Extract the (X, Y) coordinate from the center of the cell holding the provided text.  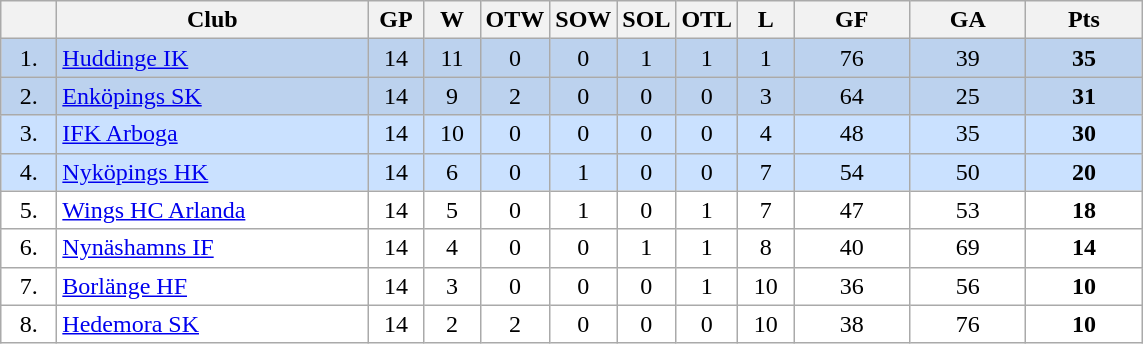
39 (968, 58)
Nyköpings HK (212, 172)
38 (852, 324)
GF (852, 20)
40 (852, 248)
18 (1084, 210)
2. (29, 96)
48 (852, 134)
Nynäshamns IF (212, 248)
56 (968, 286)
5. (29, 210)
4. (29, 172)
11 (452, 58)
Wings HC Arlanda (212, 210)
SOW (584, 20)
1. (29, 58)
47 (852, 210)
OTW (515, 20)
Enköpings SK (212, 96)
53 (968, 210)
3. (29, 134)
5 (452, 210)
9 (452, 96)
IFK Arboga (212, 134)
8. (29, 324)
6 (452, 172)
69 (968, 248)
Huddinge IK (212, 58)
L (766, 20)
64 (852, 96)
6. (29, 248)
25 (968, 96)
GA (968, 20)
20 (1084, 172)
Pts (1084, 20)
SOL (646, 20)
50 (968, 172)
Borlänge HF (212, 286)
OTL (707, 20)
54 (852, 172)
Hedemora SK (212, 324)
31 (1084, 96)
GP (396, 20)
36 (852, 286)
8 (766, 248)
30 (1084, 134)
W (452, 20)
Club (212, 20)
7. (29, 286)
